Identify which cell holds the provided text, then report its (x, y) central coordinate. 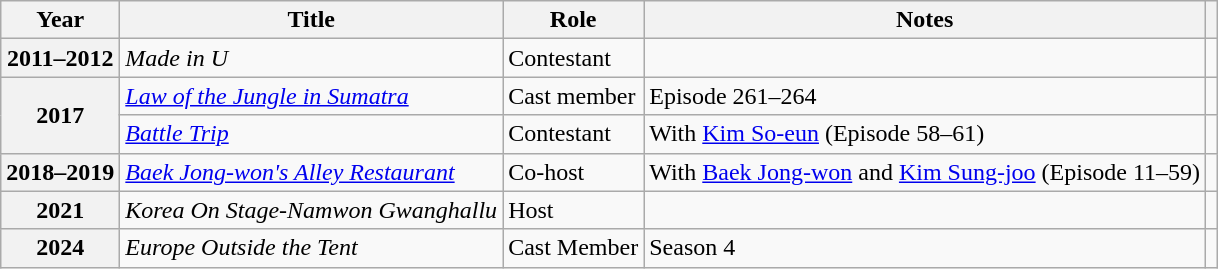
Cast member (574, 96)
2018–2019 (60, 172)
Title (312, 20)
2024 (60, 248)
Episode 261–264 (925, 96)
Battle Trip (312, 134)
Role (574, 20)
Year (60, 20)
Host (574, 210)
2021 (60, 210)
2011–2012 (60, 58)
Law of the Jungle in Sumatra (312, 96)
Cast Member (574, 248)
Season 4 (925, 248)
Korea On Stage-Namwon Gwanghallu (312, 210)
Co-host (574, 172)
With Kim So-eun (Episode 58–61) (925, 134)
Europe Outside the Tent (312, 248)
Made in U (312, 58)
Notes (925, 20)
With Baek Jong-won and Kim Sung-joo (Episode 11–59) (925, 172)
2017 (60, 115)
Baek Jong-won's Alley Restaurant (312, 172)
